Return the (x, y) coordinate for the center point of the cell that contains the specified text.  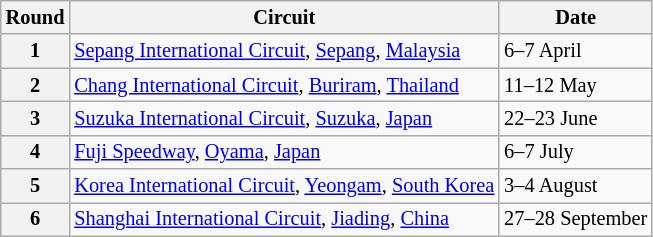
3–4 August (576, 186)
22–23 June (576, 118)
Fuji Speedway, Oyama, Japan (284, 152)
4 (36, 152)
3 (36, 118)
Date (576, 17)
6–7 July (576, 152)
2 (36, 85)
6–7 April (576, 51)
27–28 September (576, 219)
Circuit (284, 17)
Korea International Circuit, Yeongam, South Korea (284, 186)
Suzuka International Circuit, Suzuka, Japan (284, 118)
5 (36, 186)
11–12 May (576, 85)
Shanghai International Circuit, Jiading, China (284, 219)
Chang International Circuit, Buriram, Thailand (284, 85)
Round (36, 17)
1 (36, 51)
6 (36, 219)
Sepang International Circuit, Sepang, Malaysia (284, 51)
